Capture the cell that displays the provided text and extract its [x, y] central coordinate. 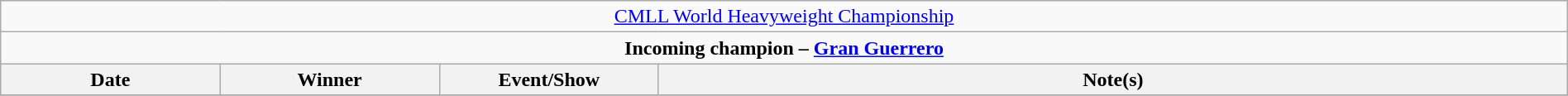
Note(s) [1113, 79]
Winner [329, 79]
CMLL World Heavyweight Championship [784, 17]
Incoming champion – Gran Guerrero [784, 48]
Event/Show [549, 79]
Date [111, 79]
